For the text-containing cell, return its midpoint in [X, Y] coordinate format. 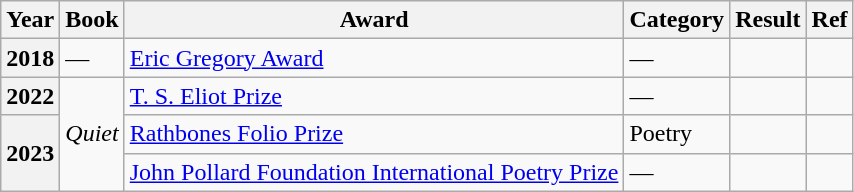
T. S. Eliot Prize [374, 96]
Category [677, 20]
John Pollard Foundation International Poetry Prize [374, 172]
Award [374, 20]
Ref [830, 20]
Result [768, 20]
2022 [30, 96]
Poetry [677, 134]
2023 [30, 153]
Eric Gregory Award [374, 58]
Rathbones Folio Prize [374, 134]
Year [30, 20]
Quiet [92, 134]
Book [92, 20]
2018 [30, 58]
